Search for the cell housing the specified text and yield its [x, y] center coordinate. 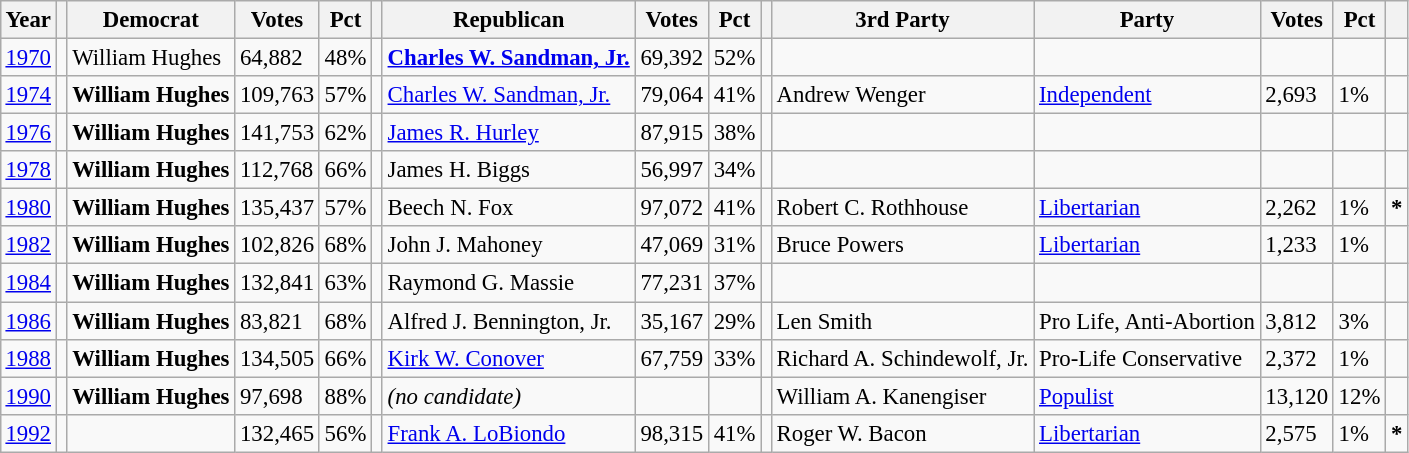
1980 [28, 208]
112,768 [278, 170]
56,997 [672, 170]
87,915 [672, 133]
12% [1359, 396]
109,763 [278, 95]
Party [1147, 20]
97,072 [672, 208]
56% [345, 433]
(no candidate) [508, 396]
67,759 [672, 358]
Pro-Life Conservative [1147, 358]
2,372 [1296, 358]
79,064 [672, 95]
52% [734, 57]
1976 [28, 133]
98,315 [672, 433]
Richard A. Schindewolf, Jr. [902, 358]
33% [734, 358]
Bruce Powers [902, 245]
13,120 [1296, 396]
Populist [1147, 396]
William A. Kanengiser [902, 396]
Year [28, 20]
James H. Biggs [508, 170]
Alfred J. Bennington, Jr. [508, 321]
Beech N. Fox [508, 208]
Republican [508, 20]
135,437 [278, 208]
132,841 [278, 283]
Robert C. Rothhouse [902, 208]
Frank A. LoBiondo [508, 433]
88% [345, 396]
3% [1359, 321]
2,262 [1296, 208]
29% [734, 321]
83,821 [278, 321]
37% [734, 283]
1978 [28, 170]
134,505 [278, 358]
1,233 [1296, 245]
38% [734, 133]
Independent [1147, 95]
2,575 [1296, 433]
132,465 [278, 433]
3,812 [1296, 321]
James R. Hurley [508, 133]
1988 [28, 358]
1990 [28, 396]
47,069 [672, 245]
1992 [28, 433]
141,753 [278, 133]
Democrat [151, 20]
31% [734, 245]
48% [345, 57]
77,231 [672, 283]
1982 [28, 245]
102,826 [278, 245]
Raymond G. Massie [508, 283]
64,882 [278, 57]
34% [734, 170]
1984 [28, 283]
3rd Party [902, 20]
Kirk W. Conover [508, 358]
35,167 [672, 321]
Andrew Wenger [902, 95]
63% [345, 283]
1986 [28, 321]
2,693 [1296, 95]
1974 [28, 95]
69,392 [672, 57]
John J. Mahoney [508, 245]
Len Smith [902, 321]
1970 [28, 57]
Roger W. Bacon [902, 433]
Pro Life, Anti-Abortion [1147, 321]
97,698 [278, 396]
62% [345, 133]
